Identify which cell holds the provided text, then report its (X, Y) central coordinate. 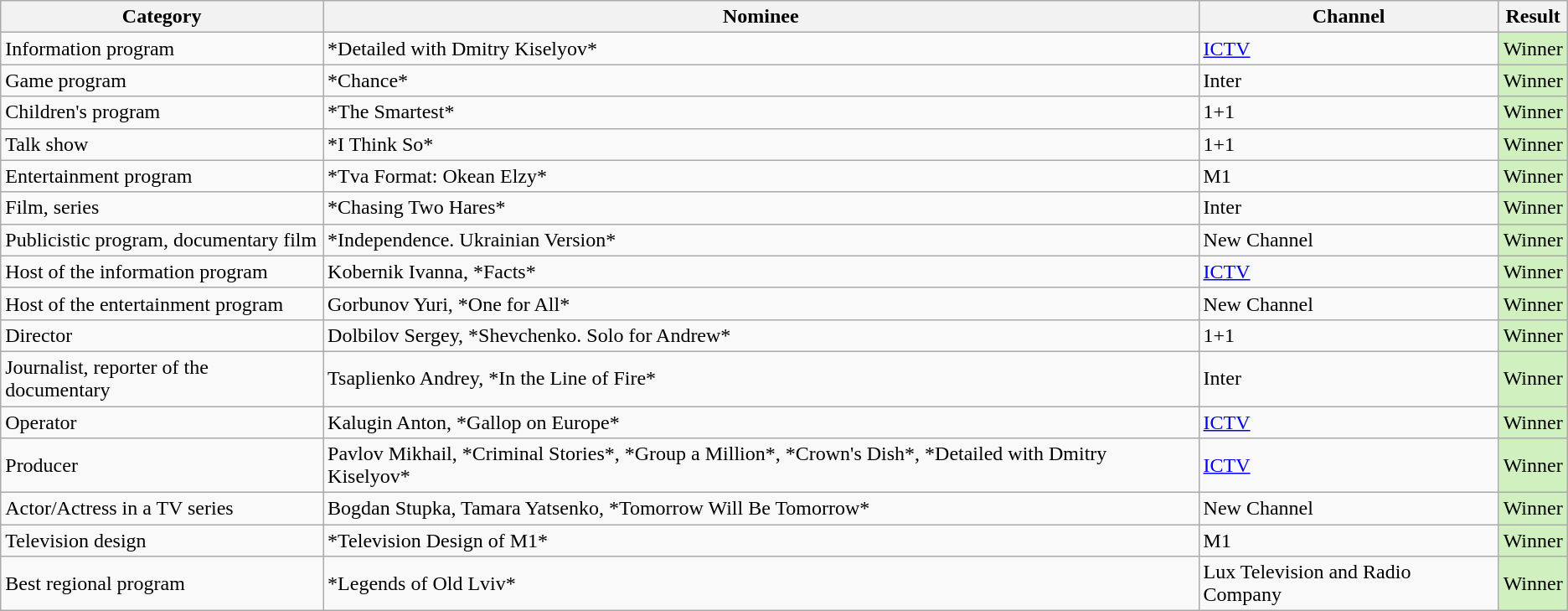
Producer (162, 466)
Host of the information program (162, 272)
Kobernik Ivanna, *Facts* (761, 272)
*The Smartest* (761, 112)
Tsaplienko Andrey, *In the Line of Fire* (761, 379)
Director (162, 335)
Entertainment program (162, 176)
Lux Television and Radio Company (1349, 583)
*Television Design of M1* (761, 541)
Dolbilov Sergey, *Shevchenko. Solo for Andrew* (761, 335)
Film, series (162, 208)
*Chasing Two Hares* (761, 208)
Game program (162, 80)
Television design (162, 541)
Journalist, reporter of the documentary (162, 379)
Gorbunov Yuri, *One for All* (761, 303)
Channel (1349, 17)
Actor/Actress in a TV series (162, 509)
Children's program (162, 112)
Talk show (162, 144)
Operator (162, 422)
Information program (162, 49)
Pavlov Mikhail, *Criminal Stories*, *Group a Million*, *Crown's Dish*, *Detailed with Dmitry Kiselyov* (761, 466)
*I Think So* (761, 144)
*Independence. Ukrainian Version* (761, 240)
Category (162, 17)
*Detailed with Dmitry Kiselyov* (761, 49)
Publicistic program, documentary film (162, 240)
Host of the entertainment program (162, 303)
Nominee (761, 17)
Best regional program (162, 583)
*Chance* (761, 80)
Result (1533, 17)
Bogdan Stupka, Tamara Yatsenko, *Tomorrow Will Be Tomorrow* (761, 509)
Kalugin Anton, *Gallop on Europe* (761, 422)
*Legends of Old Lviv* (761, 583)
*Tva Format: Okean Elzy* (761, 176)
